Extract the (x, y) coordinate from the center of the cell holding the provided text.  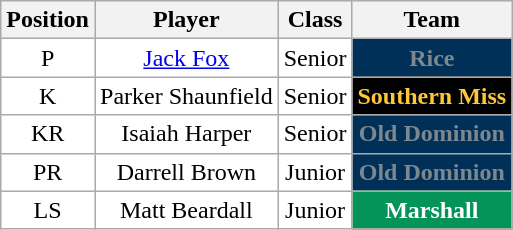
PR (48, 172)
P (48, 58)
Rice (432, 58)
Position (48, 20)
Player (186, 20)
Isaiah Harper (186, 134)
Marshall (432, 210)
K (48, 96)
Darrell Brown (186, 172)
Southern Miss (432, 96)
Class (315, 20)
Jack Fox (186, 58)
KR (48, 134)
Matt Beardall (186, 210)
Team (432, 20)
LS (48, 210)
Parker Shaunfield (186, 96)
